Search for the cell housing the specified text and yield its [x, y] center coordinate. 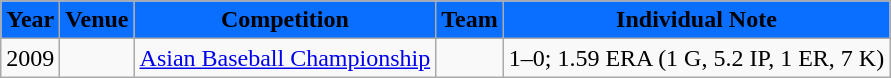
Competition [285, 20]
Asian Baseball Championship [285, 58]
Venue [97, 20]
Individual Note [696, 20]
Year [30, 20]
1–0; 1.59 ERA (1 G, 5.2 IP, 1 ER, 7 K) [696, 58]
Team [470, 20]
2009 [30, 58]
